Capture the cell that displays the provided text and extract its [x, y] central coordinate. 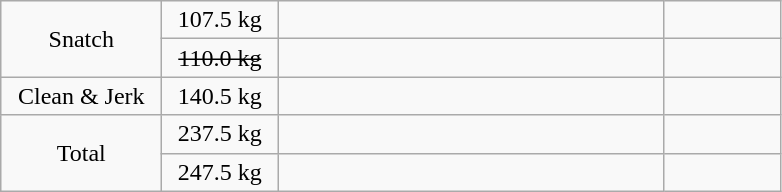
237.5 kg [220, 134]
247.5 kg [220, 172]
Snatch [82, 39]
Clean & Jerk [82, 96]
110.0 kg [220, 58]
140.5 kg [220, 96]
107.5 kg [220, 20]
Total [82, 153]
